Determine the [x, y] coordinate at the center of the cell enclosing the given text.  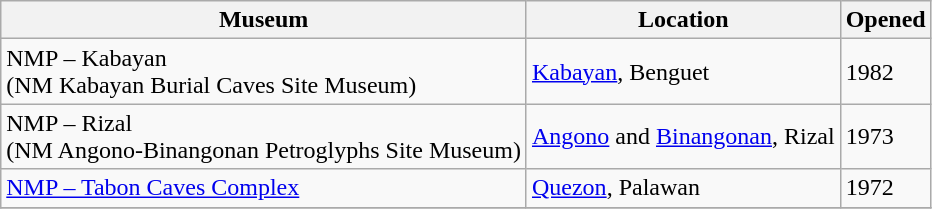
NMP – Kabayan(NM Kabayan Burial Caves Site Museum) [264, 72]
NMP – Tabon Caves Complex [264, 188]
Opened [886, 20]
Kabayan, Benguet [683, 72]
Angono and Binangonan, Rizal [683, 136]
NMP – Rizal(NM Angono-Binangonan Petroglyphs Site Museum) [264, 136]
Museum [264, 20]
1982 [886, 72]
1972 [886, 188]
Location [683, 20]
1973 [886, 136]
Quezon, Palawan [683, 188]
